Locate the cell with the specified text and output its [X, Y] center coordinate. 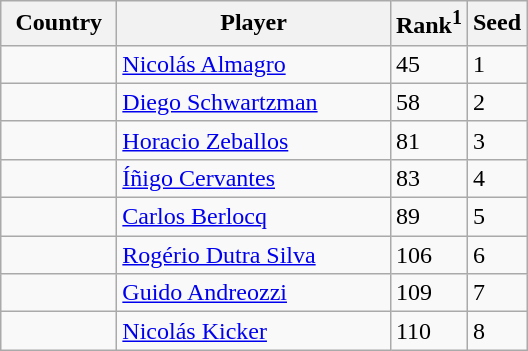
45 [428, 64]
2 [496, 102]
5 [496, 217]
83 [428, 178]
3 [496, 140]
Guido Andreozzi [254, 293]
Seed [496, 24]
110 [428, 331]
58 [428, 102]
4 [496, 178]
Nicolás Kicker [254, 331]
Country [59, 24]
8 [496, 331]
Nicolás Almagro [254, 64]
106 [428, 255]
Diego Schwartzman [254, 102]
Rank1 [428, 24]
Carlos Berlocq [254, 217]
7 [496, 293]
81 [428, 140]
Rogério Dutra Silva [254, 255]
1 [496, 64]
Player [254, 24]
109 [428, 293]
Íñigo Cervantes [254, 178]
89 [428, 217]
Horacio Zeballos [254, 140]
6 [496, 255]
